Scan for the cell matching the given text and deliver its [x, y] coordinate at center. 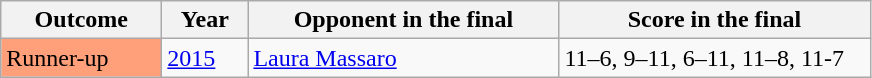
Laura Massaro [404, 58]
Year [205, 20]
Opponent in the final [404, 20]
Runner-up [82, 58]
11–6, 9–11, 6–11, 11–8, 11-7 [714, 58]
2015 [205, 58]
Score in the final [714, 20]
Outcome [82, 20]
